Return the [x, y] coordinate for the center point of the cell that contains the specified text.  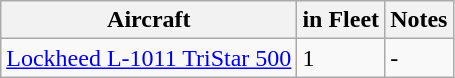
1 [341, 58]
in Fleet [341, 20]
Notes [419, 20]
Lockheed L-1011 TriStar 500 [149, 58]
- [419, 58]
Aircraft [149, 20]
